Identify which cell holds the provided text, then report its (x, y) central coordinate. 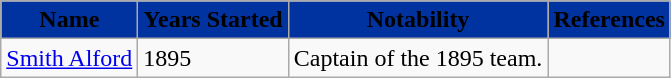
Notability (418, 20)
Years Started (213, 20)
References (610, 20)
Name (70, 20)
1895 (213, 58)
Smith Alford (70, 58)
Captain of the 1895 team. (418, 58)
